Capture the cell that displays the provided text and extract its (X, Y) central coordinate. 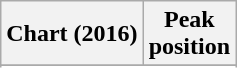
Chart (2016) (72, 34)
Peak position (189, 34)
